Return the (X, Y) coordinate for the center point of the cell that contains the specified text.  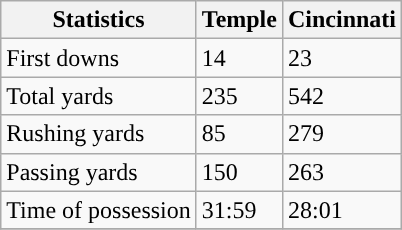
263 (342, 172)
Time of possession (99, 210)
Passing yards (99, 172)
Temple (239, 20)
235 (239, 96)
Rushing yards (99, 134)
31:59 (239, 210)
14 (239, 58)
28:01 (342, 210)
Statistics (99, 20)
Cincinnati (342, 20)
279 (342, 134)
85 (239, 134)
23 (342, 58)
150 (239, 172)
First downs (99, 58)
542 (342, 96)
Total yards (99, 96)
